Identify which cell holds the provided text, then report its [x, y] central coordinate. 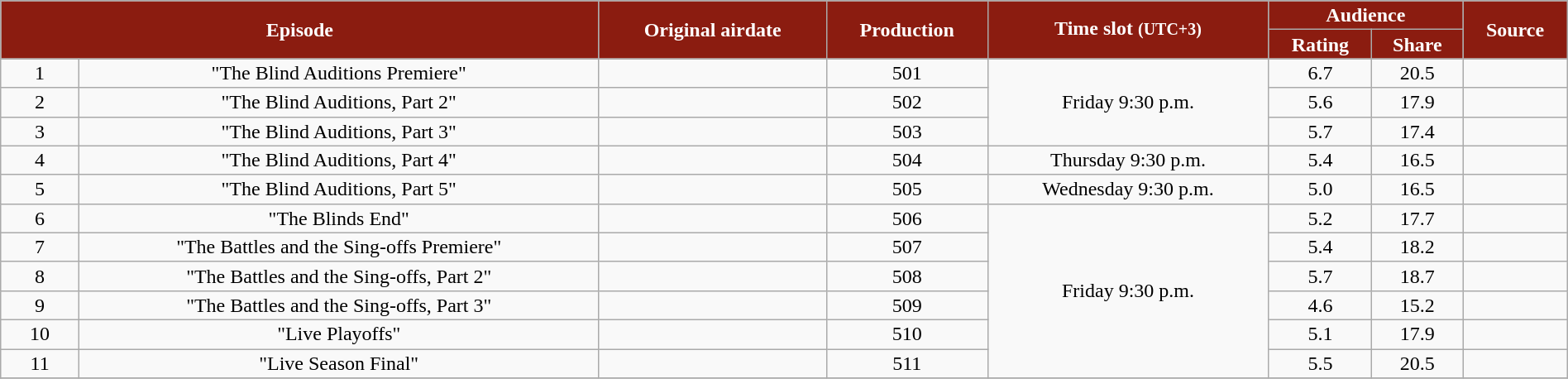
501 [906, 73]
"The Blind Auditions, Part 4" [338, 161]
509 [906, 305]
7 [40, 247]
6 [40, 218]
8 [40, 276]
5.1 [1320, 334]
507 [906, 247]
15.2 [1417, 305]
511 [906, 364]
5.5 [1320, 364]
11 [40, 364]
"The Blind Auditions Premiere" [338, 73]
Rating [1320, 45]
18.2 [1417, 247]
2 [40, 103]
Original airdate [713, 30]
"The Battles and the Sing-offs, Part 3" [338, 305]
"Live Playoffs" [338, 334]
Episode [299, 30]
4.6 [1320, 305]
9 [40, 305]
3 [40, 131]
"The Blind Auditions, Part 2" [338, 103]
18.7 [1417, 276]
"The Blinds End" [338, 218]
5.2 [1320, 218]
"The Battles and the Sing-offs, Part 2" [338, 276]
Source [1515, 30]
510 [906, 334]
5.6 [1320, 103]
10 [40, 334]
Wednesday 9:30 p.m. [1128, 189]
503 [906, 131]
17.4 [1417, 131]
Thursday 9:30 p.m. [1128, 161]
Time slot (UTC+3) [1128, 30]
5 [40, 189]
"The Battles and the Sing-offs Premiere" [338, 247]
5.0 [1320, 189]
"Live Season Final" [338, 364]
505 [906, 189]
504 [906, 161]
6.7 [1320, 73]
4 [40, 161]
17.7 [1417, 218]
508 [906, 276]
Production [906, 30]
502 [906, 103]
"The Blind Auditions, Part 5" [338, 189]
Audience [1366, 15]
"The Blind Auditions, Part 3" [338, 131]
Share [1417, 45]
506 [906, 218]
1 [40, 73]
